From the cell containing the given text, extract its center point as (x, y) coordinate. 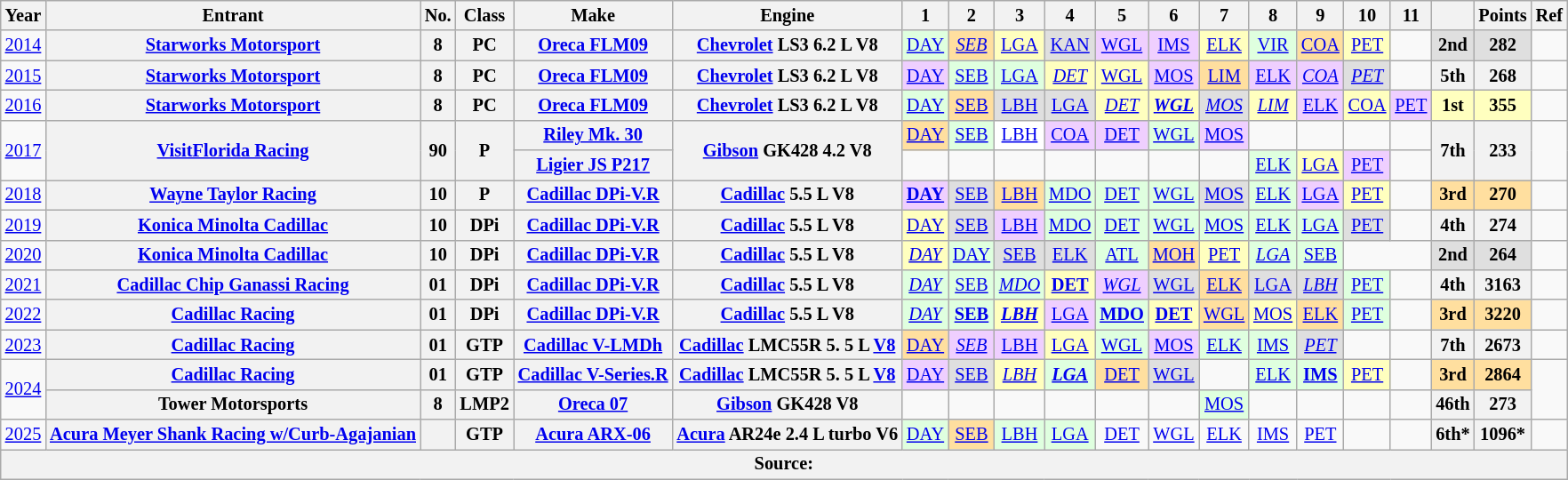
Acura Meyer Shank Racing w/Curb-Agajanian (233, 435)
90 (438, 149)
Source: (784, 464)
4 (1070, 15)
7 (1224, 15)
2864 (1503, 374)
Oreca 07 (594, 404)
5 (1122, 15)
6th* (1452, 435)
VIR (1273, 45)
Ligier JS P217 (594, 165)
3220 (1503, 315)
2019 (23, 225)
1096* (1503, 435)
Wayne Taylor Racing (233, 195)
1st (1452, 105)
355 (1503, 105)
2020 (23, 255)
270 (1503, 195)
Class (485, 15)
6 (1173, 15)
VisitFlorida Racing (233, 149)
3 (1020, 15)
KAN (1070, 45)
Points (1503, 15)
2015 (23, 76)
2017 (23, 149)
Acura ARX-06 (594, 435)
3163 (1503, 284)
2 (972, 15)
233 (1503, 149)
Cadillac Chip Ganassi Racing (233, 284)
9 (1321, 15)
Make (594, 15)
No. (438, 15)
LMP2 (485, 404)
Year (23, 15)
MOH (1173, 255)
2025 (23, 435)
Tower Motorsports (233, 404)
5th (1452, 76)
2673 (1503, 345)
Cadillac V-LMDh (594, 345)
Gibson GK428 4.2 V8 (788, 149)
Cadillac V-Series.R (594, 374)
Riley Mk. 30 (594, 135)
2018 (23, 195)
2014 (23, 45)
1 (925, 15)
ATL (1122, 255)
Acura AR24e 2.4 L turbo V6 (788, 435)
2024 (23, 389)
273 (1503, 404)
11 (1411, 15)
274 (1503, 225)
282 (1503, 45)
2023 (23, 345)
Gibson GK428 V8 (788, 404)
Entrant (233, 15)
Ref (1549, 15)
2021 (23, 284)
2016 (23, 105)
Engine (788, 15)
264 (1503, 255)
268 (1503, 76)
2022 (23, 315)
46th (1452, 404)
